For the text-containing cell, return its midpoint in (X, Y) coordinate format. 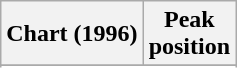
Peakposition (189, 34)
Chart (1996) (72, 34)
